Identify which cell holds the provided text, then report its [X, Y] central coordinate. 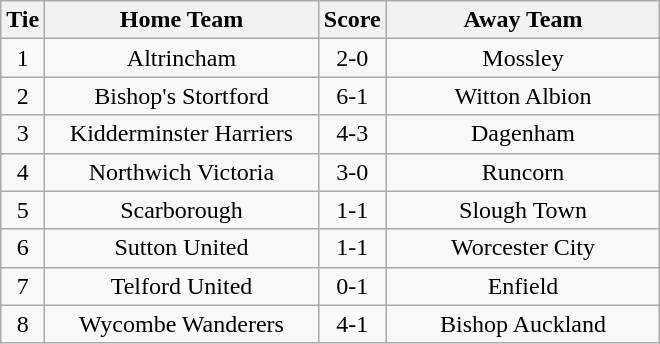
Kidderminster Harriers [182, 134]
Scarborough [182, 210]
6-1 [352, 96]
Dagenham [523, 134]
Sutton United [182, 248]
1 [23, 58]
Witton Albion [523, 96]
Mossley [523, 58]
8 [23, 324]
Bishop's Stortford [182, 96]
Slough Town [523, 210]
Away Team [523, 20]
3-0 [352, 172]
2 [23, 96]
Score [352, 20]
0-1 [352, 286]
5 [23, 210]
Home Team [182, 20]
Altrincham [182, 58]
6 [23, 248]
2-0 [352, 58]
4 [23, 172]
7 [23, 286]
Northwich Victoria [182, 172]
Tie [23, 20]
4-1 [352, 324]
Telford United [182, 286]
Enfield [523, 286]
Bishop Auckland [523, 324]
3 [23, 134]
4-3 [352, 134]
Runcorn [523, 172]
Worcester City [523, 248]
Wycombe Wanderers [182, 324]
